Return the [x, y] coordinate for the center point of the cell that contains the specified text.  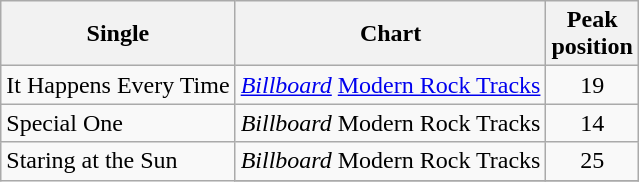
It Happens Every Time [118, 85]
25 [592, 161]
Single [118, 34]
Chart [390, 34]
14 [592, 123]
Special One [118, 123]
Staring at the Sun [118, 161]
Peakposition [592, 34]
19 [592, 85]
